For the text-containing cell, return its midpoint in (X, Y) coordinate format. 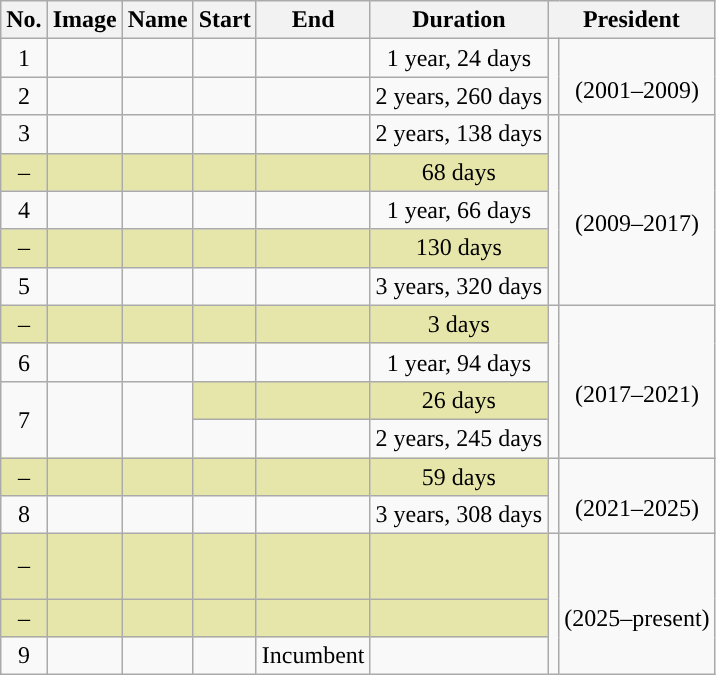
Incumbent (313, 656)
3 years, 320 days (459, 286)
68 days (459, 172)
1 year, 24 days (459, 58)
8 (24, 515)
2 years, 245 days (459, 438)
Image (84, 20)
3 (24, 134)
2 (24, 96)
6 (24, 362)
Start (224, 20)
(2021–2025) (637, 496)
End (313, 20)
No. (24, 20)
1 (24, 58)
59 days (459, 477)
(2001–2009) (637, 77)
2 years, 260 days (459, 96)
130 days (459, 248)
Name (158, 20)
9 (24, 656)
26 days (459, 400)
4 (24, 210)
7 (24, 419)
5 (24, 286)
3 years, 308 days (459, 515)
2 years, 138 days (459, 134)
(2009–2017) (637, 210)
1 year, 94 days (459, 362)
3 days (459, 324)
President (632, 20)
(2025–present) (637, 604)
1 year, 66 days (459, 210)
(2017–2021) (637, 381)
Duration (459, 20)
